Scan for the cell matching the given text and deliver its (x, y) coordinate at center. 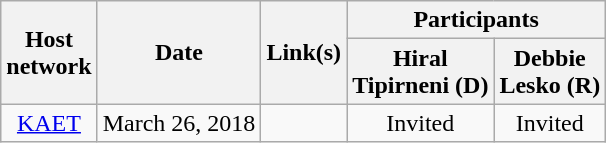
Link(s) (304, 52)
Participants (476, 20)
Hostnetwork (49, 52)
KAET (49, 123)
March 26, 2018 (179, 123)
DebbieLesko (R) (550, 72)
HiralTipirneni (D) (420, 72)
Date (179, 52)
